Scan for the cell matching the given text and deliver its [x, y] coordinate at center. 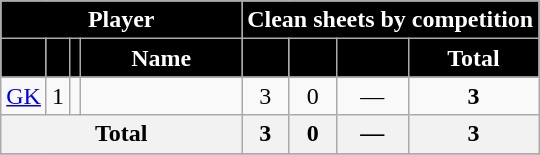
Clean sheets by competition [390, 20]
Player [122, 20]
Name [162, 58]
GK [24, 96]
1 [58, 96]
